Output the [x, y] coordinate of the center of the cell containing the given text.  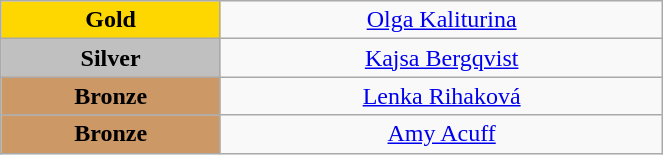
Gold [111, 20]
Lenka Rihaková [441, 96]
Silver [111, 58]
Amy Acuff [441, 134]
Kajsa Bergqvist [441, 58]
Olga Kaliturina [441, 20]
